Extract the (X, Y) coordinate from the center of the cell holding the provided text.  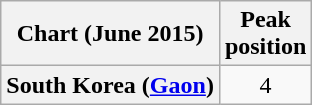
4 (265, 85)
Chart (June 2015) (110, 34)
South Korea (Gaon) (110, 85)
Peakposition (265, 34)
